Detect which cell encompasses the target text, then output its (X, Y) center coordinate. 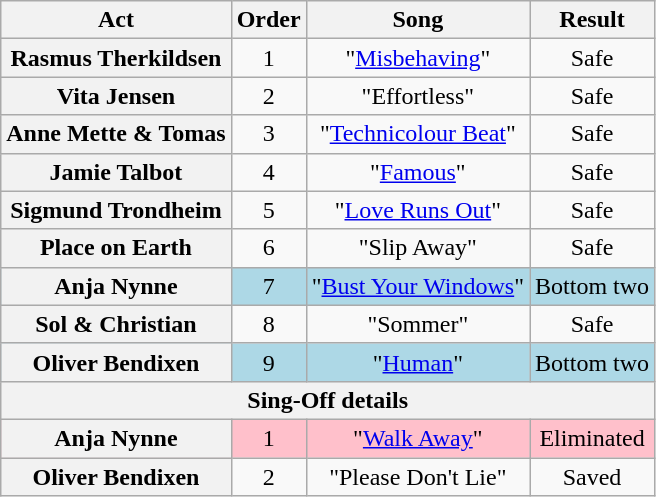
Jamie Talbot (116, 172)
5 (268, 210)
Eliminated (592, 438)
"Effortless" (418, 96)
Vita Jensen (116, 96)
6 (268, 248)
"Bust Your Windows" (418, 286)
"Famous" (418, 172)
Order (268, 20)
"Love Runs Out" (418, 210)
"Walk Away" (418, 438)
Saved (592, 477)
Sigmund Trondheim (116, 210)
"Sommer" (418, 324)
"Misbehaving" (418, 58)
"Technicolour Beat" (418, 134)
Sol & Christian (116, 324)
Anne Mette & Tomas (116, 134)
4 (268, 172)
7 (268, 286)
3 (268, 134)
8 (268, 324)
Song (418, 20)
Act (116, 20)
"Slip Away" (418, 248)
9 (268, 362)
Rasmus Therkildsen (116, 58)
"Human" (418, 362)
Result (592, 20)
Place on Earth (116, 248)
Sing-Off details (328, 400)
"Please Don't Lie" (418, 477)
